Identify which cell holds the provided text, then report its (x, y) central coordinate. 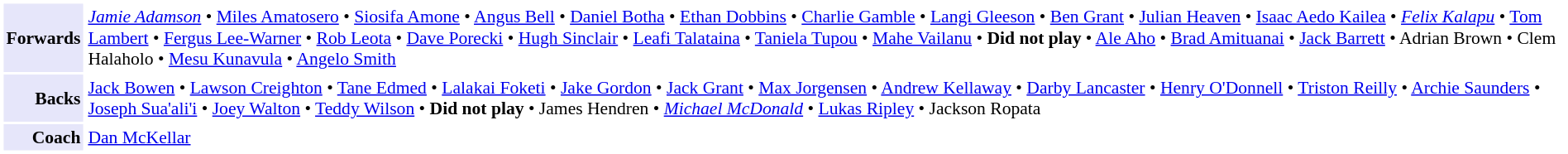
Backs (43, 98)
Coach (43, 137)
Forwards (43, 37)
Dan McKellar (825, 137)
